Determine the (X, Y) coordinate at the center of the cell enclosing the given text.  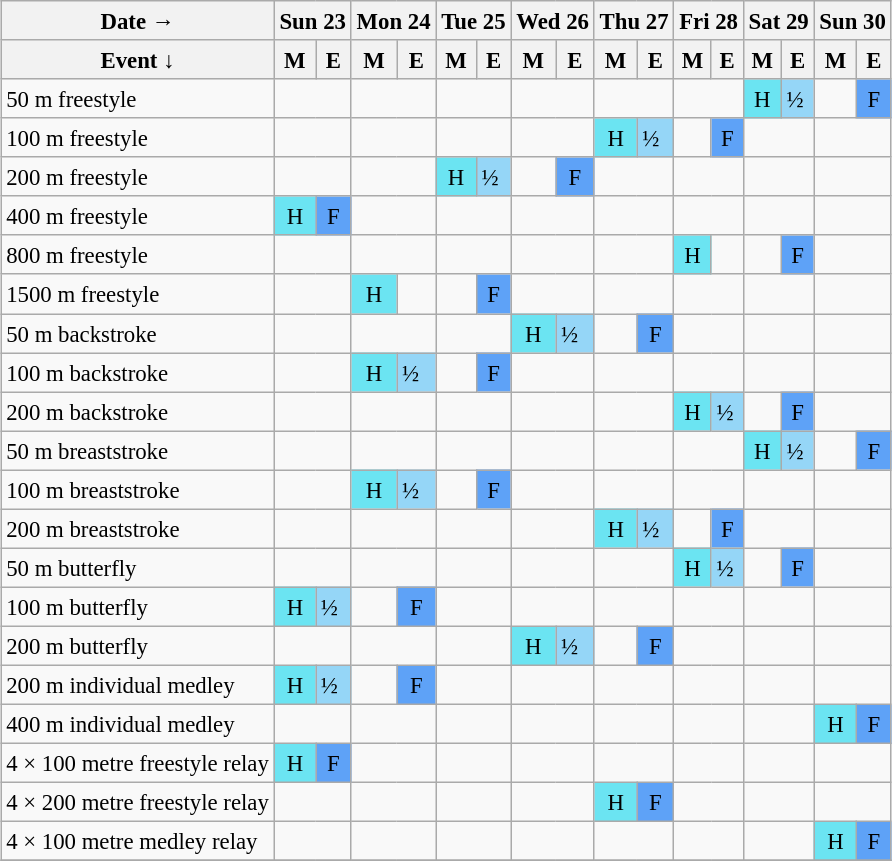
800 m freestyle (138, 254)
100 m breaststroke (138, 490)
4 × 100 metre medley relay (138, 842)
400 m freestyle (138, 216)
200 m individual medley (138, 684)
4 × 100 metre freestyle relay (138, 764)
Tue 25 (474, 20)
Fri 28 (708, 20)
100 m backstroke (138, 372)
Sun 30 (852, 20)
200 m backstroke (138, 412)
Sat 29 (778, 20)
200 m butterfly (138, 646)
Mon 24 (394, 20)
100 m freestyle (138, 138)
200 m freestyle (138, 176)
200 m breaststroke (138, 528)
4 × 200 metre freestyle relay (138, 802)
50 m butterfly (138, 568)
50 m backstroke (138, 334)
50 m freestyle (138, 98)
Event ↓ (138, 60)
100 m butterfly (138, 606)
Sun 23 (312, 20)
Wed 26 (552, 20)
50 m breaststroke (138, 450)
400 m individual medley (138, 724)
Date → (138, 20)
Thu 27 (634, 20)
1500 m freestyle (138, 294)
